Identify which cell holds the provided text, then report its (X, Y) central coordinate. 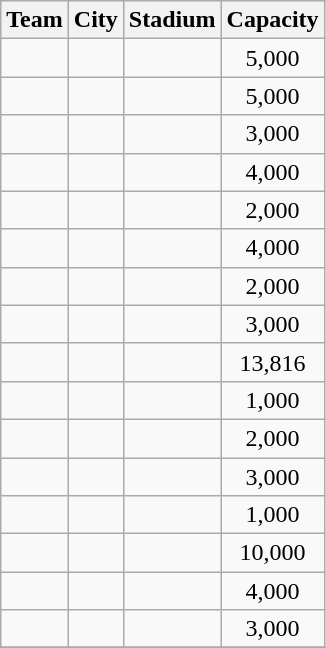
Team (35, 20)
10,000 (272, 553)
City (96, 20)
Stadium (172, 20)
13,816 (272, 362)
Capacity (272, 20)
